Capture the cell that displays the provided text and extract its [x, y] central coordinate. 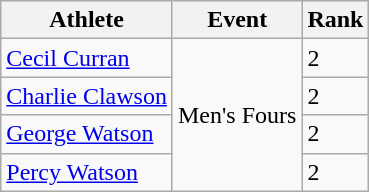
Cecil Curran [87, 58]
Athlete [87, 20]
Event [236, 20]
Charlie Clawson [87, 96]
Percy Watson [87, 172]
Men's Fours [236, 115]
George Watson [87, 134]
Rank [336, 20]
